Search for the cell housing the specified text and yield its (x, y) center coordinate. 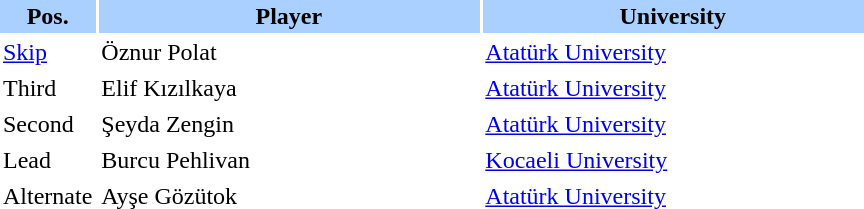
University (672, 16)
Skip (48, 52)
Şeyda Zengin (288, 124)
Kocaeli University (672, 160)
Elif Kızılkaya (288, 88)
Pos. (48, 16)
Second (48, 124)
Lead (48, 160)
Burcu Pehlivan (288, 160)
Third (48, 88)
Öznur Polat (288, 52)
Player (288, 16)
